Scan for the cell matching the given text and deliver its (X, Y) coordinate at center. 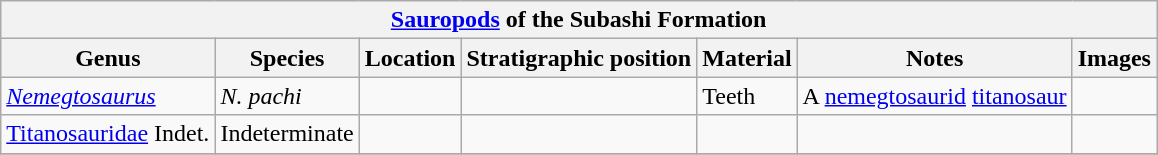
Genus (108, 58)
Indeterminate (287, 134)
Species (287, 58)
Notes (934, 58)
Titanosauridae Indet. (108, 134)
A nemegtosaurid titanosaur (934, 96)
Sauropods of the Subashi Formation (579, 20)
Nemegtosaurus (108, 96)
Images (1114, 58)
N. pachi (287, 96)
Location (410, 58)
Stratigraphic position (579, 58)
Material (747, 58)
Teeth (747, 96)
